From the cell containing the given text, extract its center point as (x, y) coordinate. 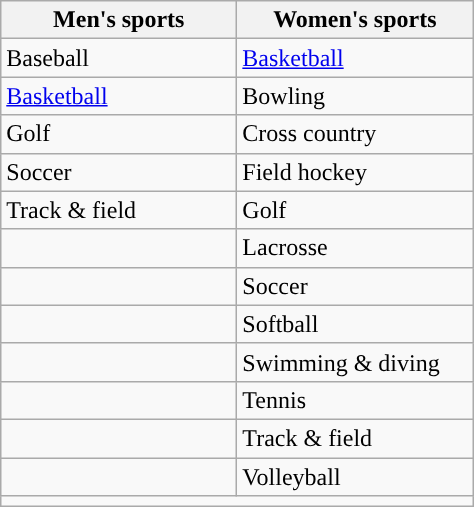
Softball (355, 324)
Women's sports (355, 20)
Men's sports (119, 20)
Cross country (355, 134)
Lacrosse (355, 248)
Baseball (119, 58)
Tennis (355, 400)
Swimming & diving (355, 362)
Volleyball (355, 477)
Bowling (355, 96)
Field hockey (355, 172)
